Capture the cell that displays the provided text and extract its (X, Y) central coordinate. 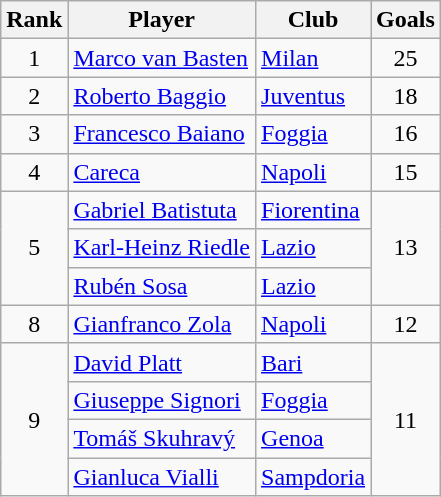
16 (406, 134)
13 (406, 248)
Player (162, 20)
Sampdoria (314, 477)
Careca (162, 172)
Francesco Baiano (162, 134)
Bari (314, 362)
Fiorentina (314, 210)
Milan (314, 58)
David Platt (162, 362)
Giuseppe Signori (162, 400)
Club (314, 20)
4 (34, 172)
Gianluca Vialli (162, 477)
12 (406, 324)
15 (406, 172)
18 (406, 96)
2 (34, 96)
Goals (406, 20)
25 (406, 58)
Rank (34, 20)
11 (406, 419)
Genoa (314, 438)
Karl-Heinz Riedle (162, 248)
5 (34, 248)
1 (34, 58)
9 (34, 419)
Gabriel Batistuta (162, 210)
Roberto Baggio (162, 96)
8 (34, 324)
3 (34, 134)
Rubén Sosa (162, 286)
Marco van Basten (162, 58)
Tomáš Skuhravý (162, 438)
Gianfranco Zola (162, 324)
Juventus (314, 96)
